Pinpoint the cell where the given text exists, returning its (x, y) midpoint coordinate. 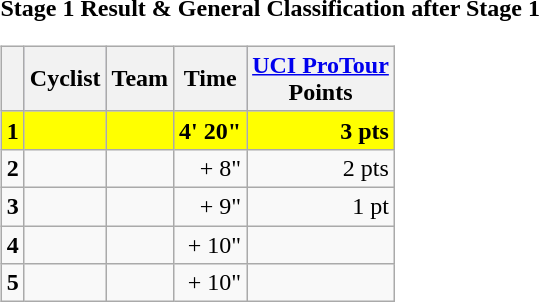
3 (12, 206)
1 (12, 130)
4 (12, 245)
Time (210, 78)
3 pts (321, 130)
Team (140, 78)
+ 9" (210, 206)
Cyclist (65, 78)
UCI ProTourPoints (321, 78)
5 (12, 283)
1 pt (321, 206)
4' 20" (210, 130)
2 pts (321, 168)
2 (12, 168)
+ 8" (210, 168)
